Search for the cell housing the specified text and yield its [x, y] center coordinate. 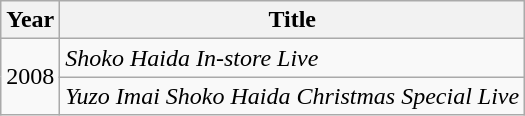
Title [292, 20]
Year [30, 20]
Yuzo Imai Shoko Haida Christmas Special Live [292, 96]
2008 [30, 77]
Shoko Haida In-store Live [292, 58]
